From the cell containing the given text, extract its center point as (X, Y) coordinate. 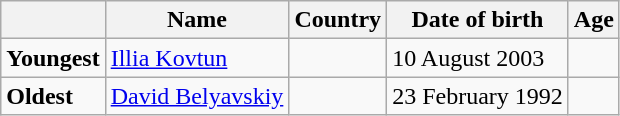
Youngest (53, 58)
Name (197, 20)
Country (338, 20)
Age (594, 20)
Oldest (53, 96)
David Belyavskiy (197, 96)
Date of birth (478, 20)
Illia Kovtun (197, 58)
10 August 2003 (478, 58)
23 February 1992 (478, 96)
